Return the (x, y) coordinate for the center point of the cell that contains the specified text.  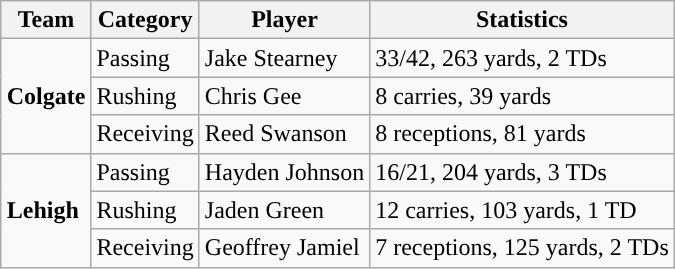
Team (46, 20)
Category (145, 20)
Chris Gee (284, 96)
33/42, 263 yards, 2 TDs (522, 58)
12 carries, 103 yards, 1 TD (522, 210)
Jake Stearney (284, 58)
Hayden Johnson (284, 172)
Colgate (46, 96)
Lehigh (46, 210)
Statistics (522, 20)
Jaden Green (284, 210)
Geoffrey Jamiel (284, 248)
8 receptions, 81 yards (522, 134)
7 receptions, 125 yards, 2 TDs (522, 248)
16/21, 204 yards, 3 TDs (522, 172)
8 carries, 39 yards (522, 96)
Player (284, 20)
Reed Swanson (284, 134)
